Identify which cell holds the provided text, then report its (x, y) central coordinate. 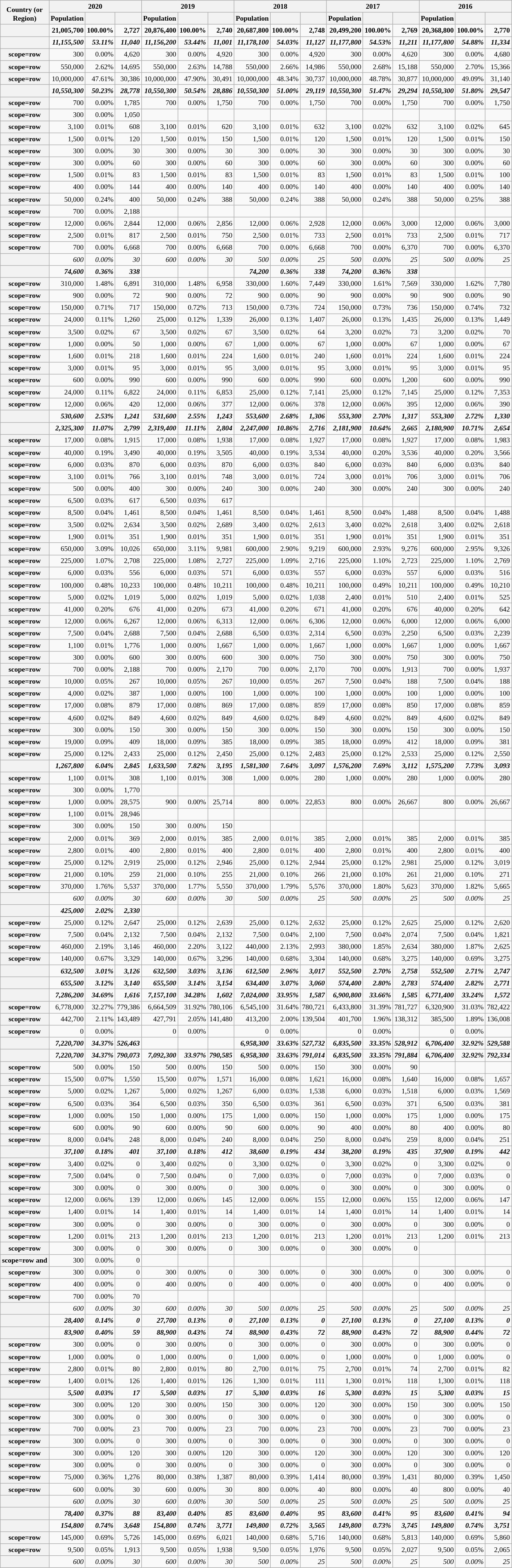
2,330 (128, 911)
1,306 (314, 416)
3,097 (314, 766)
251 (499, 1140)
1,776 (128, 646)
425,000 (67, 911)
790,585 (221, 1055)
27,700 (159, 1320)
2.82% (470, 983)
2,483 (314, 754)
2,689 (221, 525)
34.28% (193, 995)
31.64% (285, 1007)
395 (406, 404)
1,785 (128, 103)
7,092,300 (159, 1055)
3,296 (221, 959)
15,188 (406, 67)
371 (406, 1104)
33.97% (193, 1055)
138,312 (406, 1019)
2,239 (499, 633)
1,449 (499, 320)
6,822 (128, 392)
2020 (95, 7)
3,771 (221, 1525)
2,100 (314, 935)
1,937 (499, 670)
266 (314, 875)
401 (128, 1151)
6,545,100 (252, 1007)
2,654 (499, 428)
5,726 (128, 1538)
3,140 (128, 983)
5,716 (314, 1538)
31.03% (470, 1007)
54.03% (285, 43)
2.72% (470, 416)
53.11% (100, 43)
361 (314, 1104)
2,180,900 (437, 428)
21,005,700 (67, 30)
7,353 (499, 392)
748 (221, 477)
2.93% (378, 549)
571 (221, 573)
30,877 (406, 78)
1,518 (406, 1091)
1,640 (406, 1080)
11,155,500 (67, 43)
11,211 (406, 43)
1,450 (499, 1477)
139 (128, 1200)
1,616 (128, 995)
2,928 (314, 223)
10.86% (285, 428)
529,588 (499, 1043)
2.90% (285, 549)
2016 (465, 7)
3,136 (221, 971)
49.09% (470, 78)
20,876,400 (159, 30)
7.64% (285, 766)
11.11% (193, 428)
7,157,100 (159, 995)
2.95% (470, 549)
1.89% (470, 1019)
33.95% (285, 995)
869 (221, 706)
791,014 (314, 1055)
10,026 (128, 549)
51.80% (470, 91)
29,547 (499, 91)
2.13% (285, 947)
645 (499, 127)
1,587 (314, 995)
2,613 (314, 525)
4,000 (67, 693)
51.00% (285, 91)
790,073 (128, 1055)
2,620 (499, 922)
413,200 (252, 1019)
6,778,000 (67, 1007)
1,821 (499, 935)
3.14% (193, 983)
2.05% (193, 1019)
50 (128, 344)
2,247,000 (252, 428)
6,958 (221, 283)
1.09% (285, 561)
0.38% (193, 1477)
0.14% (100, 1320)
401,700 (345, 1019)
2,748 (314, 30)
15,366 (499, 67)
83,400 (159, 1514)
14,788 (221, 67)
85 (221, 1514)
3,565 (314, 1525)
144 (128, 187)
136,008 (499, 1019)
29,294 (406, 91)
531,600 (159, 416)
3.12% (100, 983)
817 (128, 235)
271 (499, 875)
28,946 (128, 814)
6,320,900 (437, 1007)
6,900,800 (345, 995)
2,771 (499, 983)
780,106 (221, 1007)
527,732 (314, 1043)
25,714 (221, 802)
1,538 (314, 1091)
scope=row and (25, 1260)
526,463 (128, 1043)
59 (128, 1333)
2,074 (406, 935)
6,021 (221, 1538)
791,884 (406, 1055)
2,708 (128, 561)
28,886 (221, 91)
2,632 (314, 922)
1,431 (406, 1477)
2,665 (406, 428)
147 (499, 1200)
7,141 (314, 392)
1.87% (470, 947)
2,740 (221, 30)
1,260 (128, 320)
6,891 (128, 283)
10,233 (128, 585)
3,304 (314, 959)
2,314 (314, 633)
671 (314, 609)
1,572 (499, 995)
377 (221, 404)
1,038 (314, 597)
11,334 (499, 43)
16 (314, 1393)
6,313 (221, 621)
31.92% (193, 1007)
1.79% (285, 886)
378 (314, 404)
54.88% (470, 43)
3,060 (314, 983)
37,900 (437, 1151)
2,919 (128, 862)
2.20% (193, 947)
2,319,400 (159, 428)
50.54% (193, 91)
850 (406, 706)
442 (499, 1151)
2018 (280, 7)
1,581,300 (252, 766)
7,286,200 (67, 995)
440,000 (252, 947)
6.04% (100, 766)
1.07% (100, 561)
73 (406, 332)
2,845 (128, 766)
2.66% (285, 67)
11,040 (128, 43)
2.96% (285, 971)
2,550 (499, 754)
3.03% (193, 971)
3,146 (128, 947)
781,727 (406, 1007)
64 (314, 332)
2,844 (128, 223)
47.90% (193, 78)
7,145 (406, 392)
22,853 (314, 802)
111 (314, 1381)
143,489 (128, 1019)
28,575 (128, 802)
1.62% (470, 283)
1.96% (378, 1019)
2.53% (100, 416)
442,700 (67, 1019)
32.27% (100, 1007)
780,721 (314, 1007)
20,499,200 (345, 30)
1.85% (378, 947)
1.76% (100, 886)
75,000 (67, 1477)
48.34% (285, 78)
2.80% (378, 983)
1,435 (406, 320)
50.23% (100, 91)
3,751 (499, 1525)
30,386 (128, 78)
31.39% (378, 1007)
5,550 (221, 886)
2,647 (128, 922)
1.60% (285, 283)
2017 (372, 7)
713 (221, 308)
390 (499, 404)
1,241 (128, 416)
3,195 (221, 766)
1,050 (128, 114)
33.66% (378, 995)
3,329 (128, 959)
48.78% (378, 78)
6,433,800 (345, 1007)
145 (221, 1200)
20,687,800 (252, 30)
7,780 (499, 283)
1.61% (378, 283)
1,770 (128, 790)
Country (or Region) (25, 12)
556 (128, 573)
94 (499, 1514)
2019 (188, 7)
1.77% (193, 886)
4,680 (499, 54)
1,983 (499, 441)
673 (221, 609)
385,500 (437, 1019)
2,533 (406, 754)
7,449 (314, 283)
10.64% (378, 428)
2,250 (406, 633)
2,027 (406, 1550)
2.63% (193, 67)
3.09% (100, 549)
620 (221, 127)
1.80% (378, 886)
0.71% (100, 308)
74,600 (67, 272)
9,326 (499, 549)
6,267 (128, 621)
255 (221, 875)
7.82% (193, 766)
5,537 (128, 886)
29,119 (314, 91)
83,900 (67, 1333)
608 (128, 127)
2,065 (499, 1550)
779,386 (128, 1007)
9,981 (221, 549)
9,276 (406, 549)
1,330 (499, 416)
2.19% (100, 947)
510 (406, 597)
1,585 (406, 995)
3,534 (314, 452)
3,566 (499, 452)
2,944 (314, 862)
47.61% (100, 78)
642 (499, 609)
11,127 (314, 43)
51.47% (378, 91)
28,400 (67, 1320)
1,339 (221, 320)
218 (128, 356)
6,771,400 (437, 995)
3,745 (406, 1525)
2,433 (128, 754)
38,600 (252, 1151)
2,181,900 (345, 428)
1.08% (193, 561)
6,306 (314, 621)
250 (314, 1140)
1,387 (221, 1477)
6,664,509 (159, 1007)
2,723 (406, 561)
782,422 (499, 1007)
2.71% (470, 971)
0.44% (470, 1333)
139,504 (314, 1019)
10.71% (470, 428)
248 (128, 1140)
1.82% (470, 886)
5,813 (406, 1538)
1,267,800 (67, 766)
732 (499, 308)
2,993 (314, 947)
34.69% (100, 995)
11,156,200 (159, 43)
3.01% (100, 971)
2,981 (406, 862)
879 (128, 706)
7.69% (378, 766)
20,368,800 (437, 30)
5,860 (499, 1538)
30,491 (221, 78)
7,569 (406, 283)
3,112 (406, 766)
634,400 (252, 983)
5,665 (499, 886)
2,639 (221, 922)
3,154 (221, 983)
2.00% (285, 1019)
3.11% (193, 549)
3,648 (128, 1525)
2,450 (221, 754)
612,500 (252, 971)
3,019 (499, 862)
350 (221, 1104)
7,024,000 (252, 995)
3,505 (221, 452)
2.02% (100, 911)
3,093 (499, 766)
11,001 (221, 43)
387 (128, 693)
427,791 (159, 1019)
2,856 (221, 223)
1,407 (314, 320)
3,126 (128, 971)
766 (128, 477)
792,334 (499, 1055)
75 (314, 1369)
5,623 (406, 886)
78,400 (67, 1514)
2,770 (499, 30)
88 (128, 1514)
434 (314, 1151)
1,915 (128, 441)
736 (406, 308)
1,576,200 (345, 766)
1,602 (221, 995)
553,600 (252, 416)
11,178,100 (252, 43)
19,000 (67, 742)
1,657 (499, 1080)
11.07% (100, 428)
364 (128, 1104)
33.24% (470, 995)
3.07% (285, 983)
14,986 (314, 67)
261 (406, 875)
2,758 (406, 971)
3,122 (221, 947)
1,276 (128, 1477)
31,140 (499, 78)
1,414 (314, 1477)
30,737 (314, 78)
530,600 (67, 416)
28,778 (128, 91)
516 (499, 573)
2,325,300 (67, 428)
409 (128, 742)
2.11% (100, 1019)
1,575,200 (437, 766)
9,219 (314, 549)
1,243 (221, 416)
53.44% (193, 43)
1,633,500 (159, 766)
1,621 (314, 1080)
528,912 (406, 1043)
7.73% (470, 766)
38,200 (345, 1151)
0.37% (100, 1514)
1,317 (406, 416)
10,210 (499, 585)
3,017 (314, 971)
2,946 (221, 862)
2,783 (406, 983)
82 (499, 1369)
2,747 (499, 971)
1,976 (314, 1550)
141,480 (221, 1019)
369 (128, 838)
1,569 (499, 1091)
3,490 (128, 452)
54.53% (378, 43)
420 (128, 404)
6,853 (221, 392)
1,571 (221, 1080)
5,576 (314, 886)
435 (406, 1151)
2,804 (221, 428)
525 (499, 597)
3,536 (406, 452)
2.62% (100, 67)
2,799 (128, 428)
14,695 (128, 67)
1,550 (128, 1080)
0.25% (470, 199)
2.55% (193, 416)
